Return [x, y] of the center of cell containing provided text 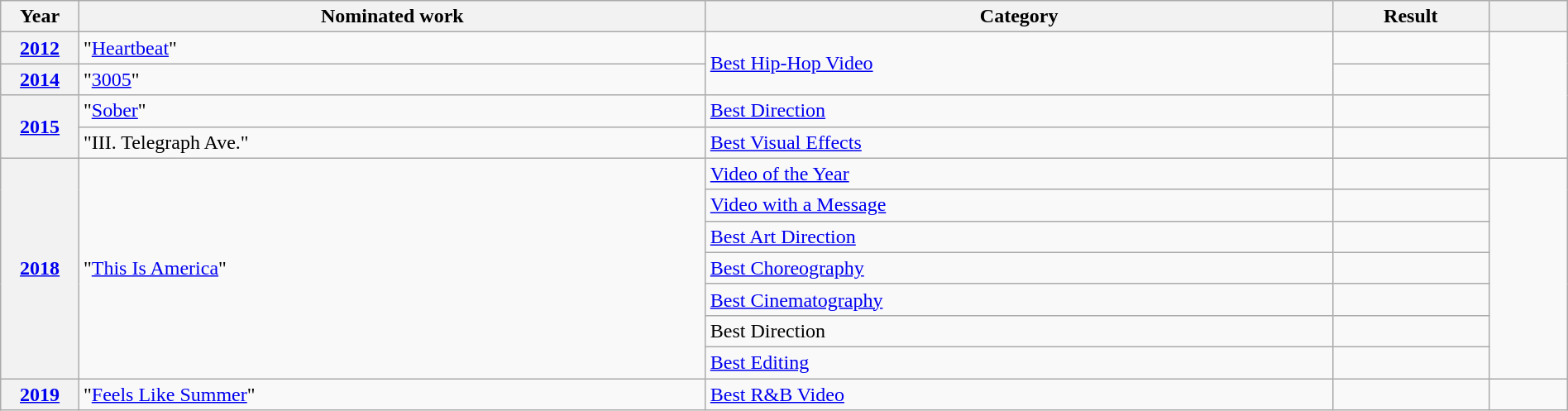
"Heartbeat" [392, 48]
"3005" [392, 79]
Year [40, 17]
2019 [40, 394]
"This Is America" [392, 268]
Best Visual Effects [1019, 142]
Video with a Message [1019, 205]
Best Choreography [1019, 268]
Best Art Direction [1019, 237]
Best Hip-Hop Video [1019, 64]
Nominated work [392, 17]
2018 [40, 268]
Category [1019, 17]
Best R&B Video [1019, 394]
"Feels Like Summer" [392, 394]
Best Cinematography [1019, 299]
Best Editing [1019, 362]
Result [1411, 17]
"Sober" [392, 111]
2015 [40, 127]
"III. Telegraph Ave." [392, 142]
2014 [40, 79]
Video of the Year [1019, 174]
2012 [40, 48]
